From the cell containing the given text, extract its center point as (X, Y) coordinate. 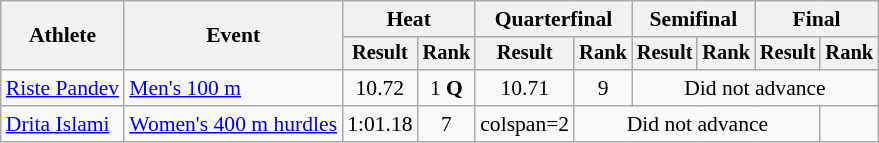
colspan=2 (524, 124)
Women's 400 m hurdles (233, 124)
Semifinal (694, 19)
7 (447, 124)
10.71 (524, 88)
Event (233, 36)
Athlete (62, 36)
Riste Pandev (62, 88)
Drita Islami (62, 124)
Men's 100 m (233, 88)
9 (603, 88)
Final (816, 19)
10.72 (380, 88)
Heat (408, 19)
1 Q (447, 88)
Quarterfinal (554, 19)
1:01.18 (380, 124)
